Output the (X, Y) coordinate of the center of the cell containing the given text.  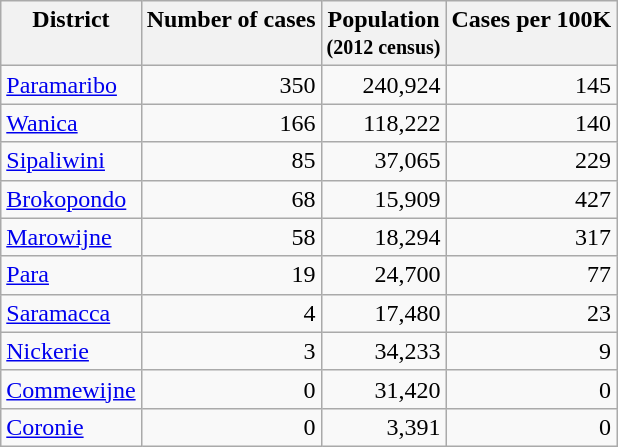
166 (231, 123)
37,065 (384, 161)
317 (532, 237)
18,294 (384, 237)
Para (71, 275)
77 (532, 275)
4 (231, 313)
118,222 (384, 123)
Cases per 100K (532, 34)
3,391 (384, 427)
68 (231, 199)
19 (231, 275)
350 (231, 85)
34,233 (384, 351)
Brokopondo (71, 199)
Commewijne (71, 389)
145 (532, 85)
229 (532, 161)
240,924 (384, 85)
District (71, 34)
Wanica (71, 123)
24,700 (384, 275)
140 (532, 123)
17,480 (384, 313)
Coronie (71, 427)
Sipaliwini (71, 161)
Nickerie (71, 351)
Marowijne (71, 237)
23 (532, 313)
9 (532, 351)
3 (231, 351)
Number of cases (231, 34)
Paramaribo (71, 85)
Population(2012 census) (384, 34)
Saramacca (71, 313)
15,909 (384, 199)
58 (231, 237)
85 (231, 161)
31,420 (384, 389)
427 (532, 199)
